Find where the given text appears and provide that cell's center as (x, y) coordinate. 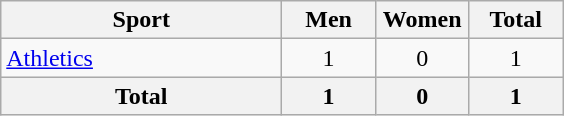
Men (329, 20)
Women (422, 20)
Sport (142, 20)
Athletics (142, 58)
